Search for the cell housing the specified text and yield its (x, y) center coordinate. 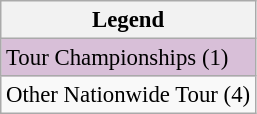
Other Nationwide Tour (4) (128, 95)
Tour Championships (1) (128, 58)
Legend (128, 20)
